Output the (X, Y) coordinate of the center of the cell containing the given text.  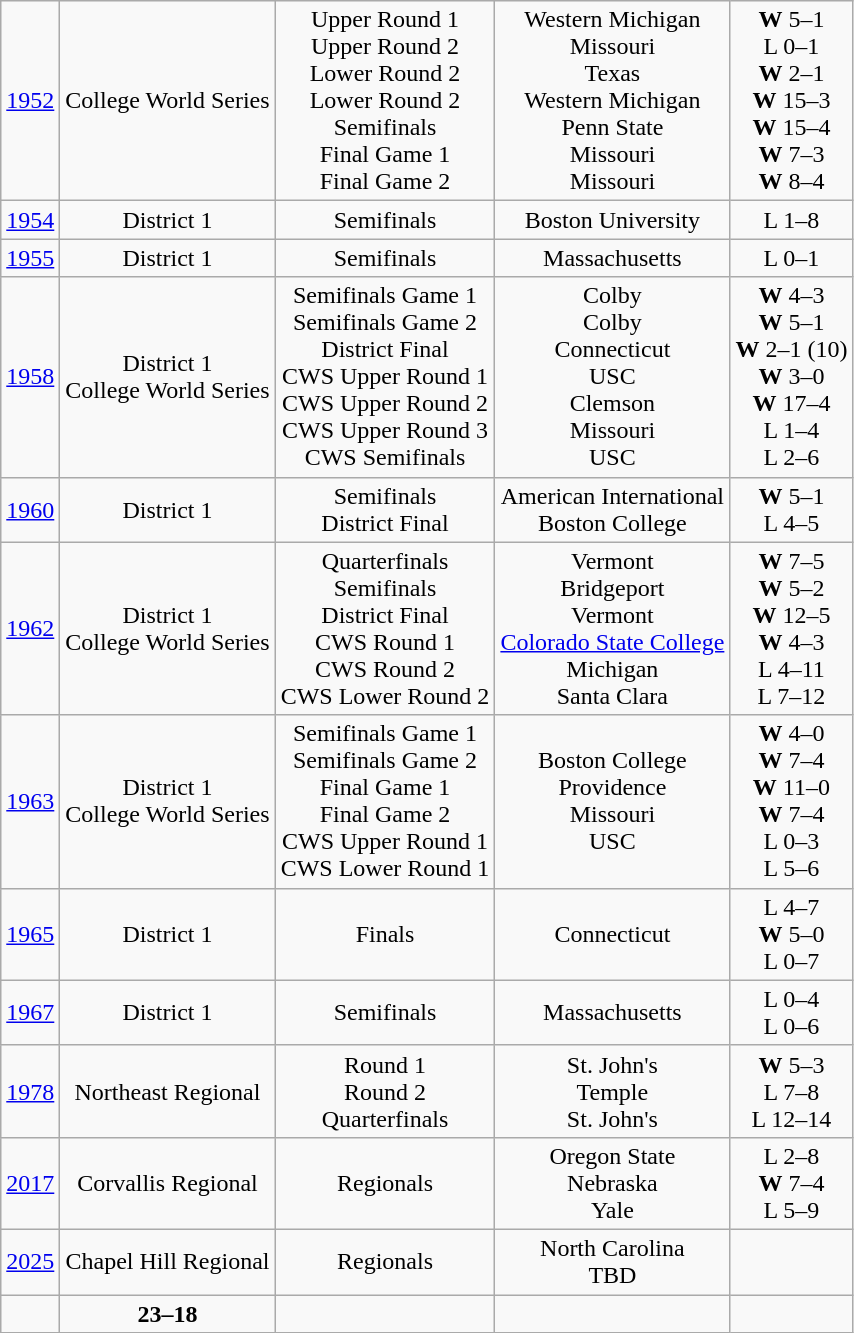
Western MichiganMissouriTexasWestern MichiganPenn StateMissouriMissouri (612, 101)
Semifinals Game 1 Semifinals Game 2District FinalCWS Upper Round 1CWS Upper Round 2CWS Upper Round 3CWS Semifinals (385, 377)
1960 (30, 510)
Quarterfinals SemifinalsDistrict FinalCWS Round 1CWS Round 2CWS Lower Round 2 (385, 628)
1952 (30, 101)
W 7–5W 5–2W 12–5W 4–3L 4–11L 7–12 (792, 628)
1967 (30, 1012)
W 4–0W 7–4W 11–0W 7–4L 0–3L 5–6 (792, 802)
Upper Round 1Upper Round 2Lower Round 2Lower Round 2SemifinalsFinal Game 1Final Game 2 (385, 101)
VermontBridgeportVermontColorado State CollegeMichiganSanta Clara (612, 628)
Semifinals Game 1Semifinals Game 2Final Game 1Final Game 2CWS Upper Round 1CWS Lower Round 1 (385, 802)
1954 (30, 220)
Round 1Round 2Quarterfinals (385, 1091)
L 0–1 (792, 258)
23–18 (168, 1313)
L 2–8W 7–4L 5–9 (792, 1183)
Boston University (612, 220)
College World Series (168, 101)
2025 (30, 1262)
Finals (385, 934)
L 1–8 (792, 220)
Oregon StateNebraskaYale (612, 1183)
Chapel Hill Regional (168, 1262)
Boston CollegeProvidenceMissouriUSC (612, 802)
1955 (30, 258)
W 4–3W 5–1W 2–1 (10)W 3–0W 17–4L 1–4L 2–6 (792, 377)
ColbyColbyConnecticutUSCClemsonMissouriUSC (612, 377)
2017 (30, 1183)
1958 (30, 377)
Northeast Regional (168, 1091)
W 5–3L 7–8L 12–14 (792, 1091)
1978 (30, 1091)
North CarolinaTBD (612, 1262)
St. John'sTempleSt. John's (612, 1091)
SemifinalsDistrict Final (385, 510)
1962 (30, 628)
W 5–1L 4–5 (792, 510)
Connecticut (612, 934)
American InternationalBoston College (612, 510)
L 0–4L 0–6 (792, 1012)
1965 (30, 934)
Corvallis Regional (168, 1183)
W 5–1L 0–1W 2–1W 15–3W 15–4W 7–3W 8–4 (792, 101)
L 4–7W 5–0L 0–7 (792, 934)
1963 (30, 802)
